Locate the cell with the specified text and output its (x, y) center coordinate. 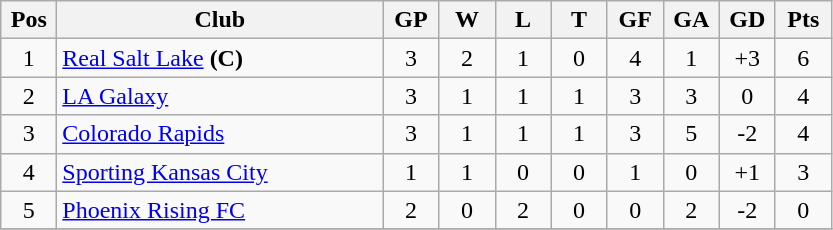
GP (411, 20)
GF (635, 20)
W (467, 20)
Phoenix Rising FC (220, 210)
+1 (747, 172)
Club (220, 20)
Colorado Rapids (220, 134)
T (579, 20)
GD (747, 20)
Pts (803, 20)
Sporting Kansas City (220, 172)
Pos (29, 20)
Real Salt Lake (C) (220, 58)
L (523, 20)
LA Galaxy (220, 96)
6 (803, 58)
GA (691, 20)
+3 (747, 58)
